Scan for the cell matching the given text and deliver its [X, Y] coordinate at center. 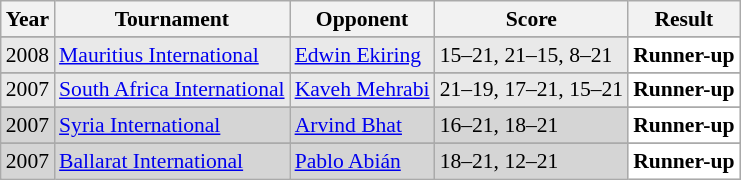
Syria International [172, 126]
18–21, 12–21 [532, 162]
Arvind Bhat [362, 126]
16–21, 18–21 [532, 126]
Score [532, 19]
15–21, 21–15, 8–21 [532, 55]
Result [684, 19]
Opponent [362, 19]
Tournament [172, 19]
Year [28, 19]
Pablo Abián [362, 162]
21–19, 17–21, 15–21 [532, 90]
2008 [28, 55]
Kaveh Mehrabi [362, 90]
Edwin Ekiring [362, 55]
Ballarat International [172, 162]
Mauritius International [172, 55]
South Africa International [172, 90]
